Extract the (X, Y) coordinate from the center of the cell holding the provided text.  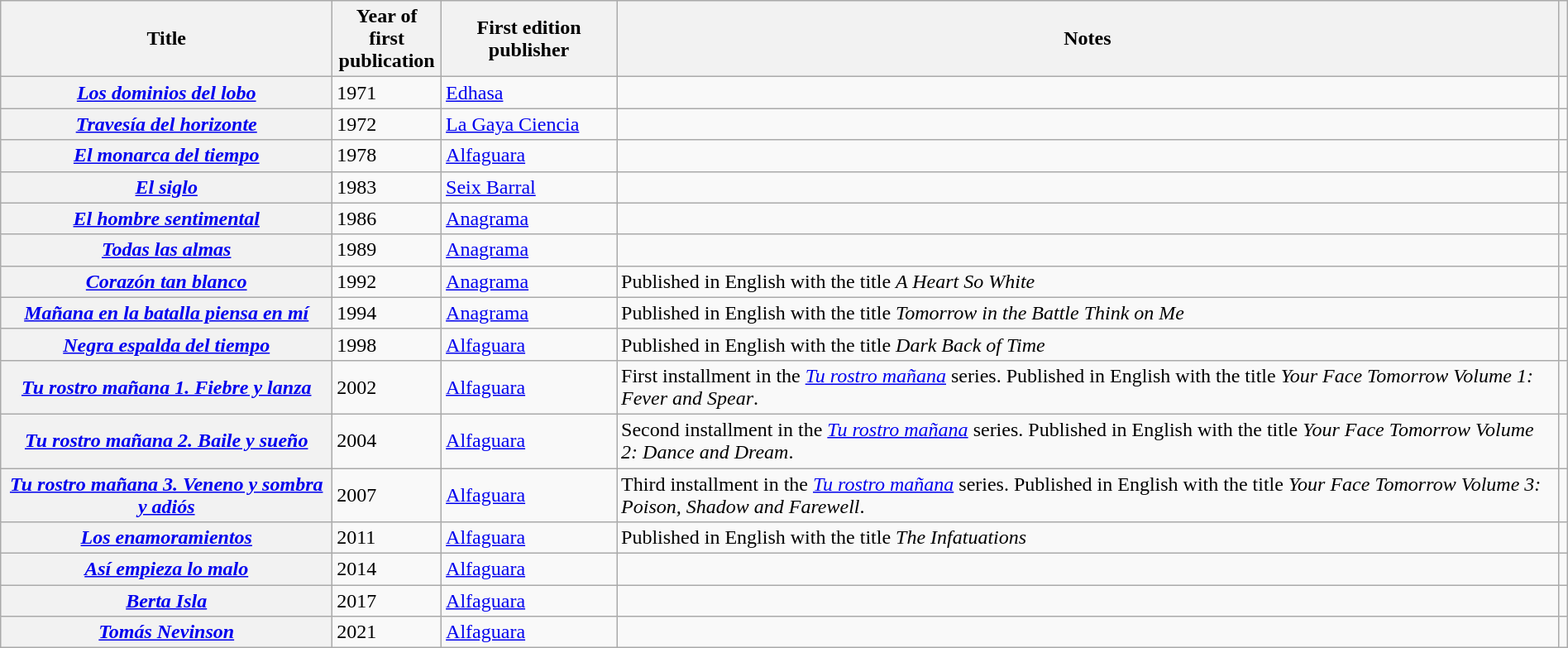
Published in English with the title Tomorrow in the Battle Think on Me (1088, 313)
1989 (387, 250)
2004 (387, 440)
First installment in the Tu rostro mañana series. Published in English with the title Your Face Tomorrow Volume 1: Fever and Spear. (1088, 387)
First edition publisher (529, 39)
1983 (387, 187)
Year of firstpublication (387, 39)
La Gaya Ciencia (529, 124)
Así empieza lo malo (167, 569)
2017 (387, 601)
1986 (387, 218)
Edhasa (529, 93)
Travesía del horizonte (167, 124)
Tu rostro mañana 1. Fiebre y lanza (167, 387)
2007 (387, 495)
2014 (387, 569)
Todas las almas (167, 250)
Published in English with the title The Infatuations (1088, 538)
Tu rostro mañana 2. Baile y sueño (167, 440)
1998 (387, 344)
1994 (387, 313)
Published in English with the title A Heart So White (1088, 281)
Negra espalda del tiempo (167, 344)
Berta Isla (167, 601)
Tu rostro mañana 3. Veneno y sombra y adiós (167, 495)
Third installment in the Tu rostro mañana series. Published in English with the title Your Face Tomorrow Volume 3: Poison, Shadow and Farewell. (1088, 495)
1978 (387, 156)
1992 (387, 281)
Seix Barral (529, 187)
Second installment in the Tu rostro mañana series. Published in English with the title Your Face Tomorrow Volume 2: Dance and Dream. (1088, 440)
2011 (387, 538)
El monarca del tiempo (167, 156)
Corazón tan blanco (167, 281)
1971 (387, 93)
Notes (1088, 39)
Title (167, 39)
Los enamoramientos (167, 538)
Published in English with the title Dark Back of Time (1088, 344)
Los dominios del lobo (167, 93)
Mañana en la batalla piensa en mí (167, 313)
1972 (387, 124)
2002 (387, 387)
Tomás Nevinson (167, 632)
El siglo (167, 187)
2021 (387, 632)
El hombre sentimental (167, 218)
